Locate the cell with the specified text and output its (X, Y) center coordinate. 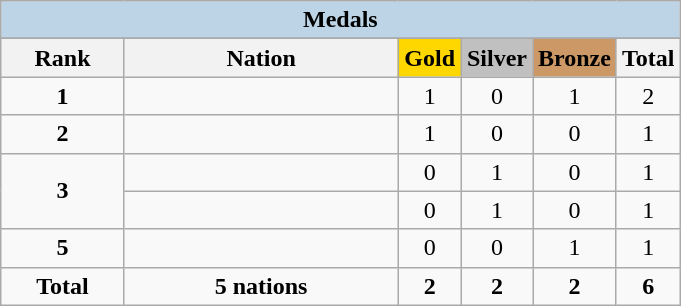
Silver (496, 58)
Medals (340, 20)
6 (648, 286)
Gold (430, 58)
Bronze (574, 58)
Nation (261, 58)
Rank (63, 58)
5 (63, 248)
3 (63, 191)
5 nations (261, 286)
